Find where the given text appears and provide that cell's center as (X, Y) coordinate. 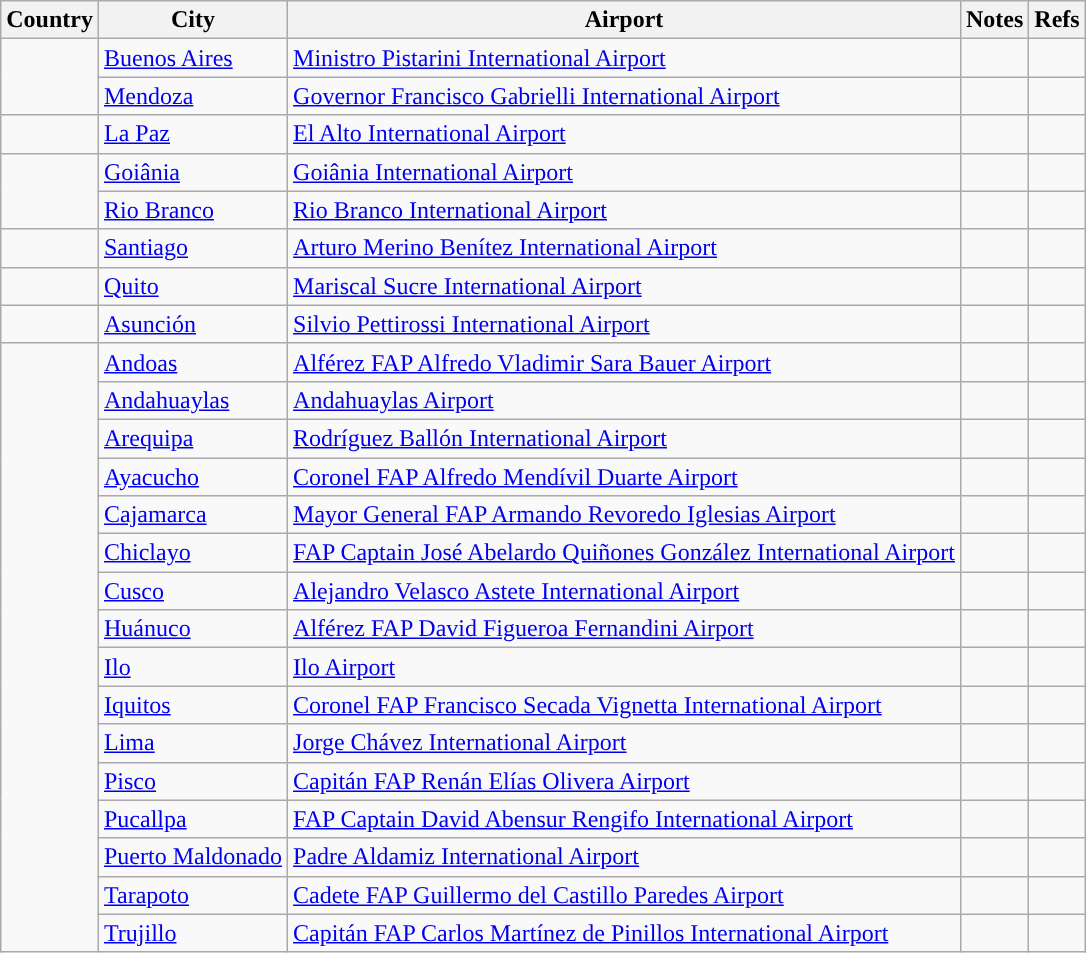
FAP Captain David Abensur Rengifo International Airport (624, 819)
Ilo (192, 667)
Cusco (192, 591)
Quito (192, 286)
Andoas (192, 362)
Andahuaylas Airport (624, 400)
Ayacucho (192, 477)
Rio Branco International Airport (624, 210)
Buenos Aires (192, 58)
Ministro Pistarini International Airport (624, 58)
Iquitos (192, 705)
Pucallpa (192, 819)
Padre Aldamiz International Airport (624, 857)
Pisco (192, 781)
Governor Francisco Gabrielli International Airport (624, 96)
El Alto International Airport (624, 134)
Airport (624, 20)
Cajamarca (192, 515)
Mendoza (192, 96)
Goiânia (192, 172)
Silvio Pettirossi International Airport (624, 324)
Tarapoto (192, 895)
Refs (1057, 20)
Alférez FAP Alfredo Vladimir Sara Bauer Airport (624, 362)
Alejandro Velasco Astete International Airport (624, 591)
Capitán FAP Renán Elías Olivera Airport (624, 781)
Cadete FAP Guillermo del Castillo Paredes Airport (624, 895)
La Paz (192, 134)
Chiclayo (192, 553)
Trujillo (192, 933)
FAP Captain José Abelardo Quiñones González International Airport (624, 553)
Jorge Chávez International Airport (624, 743)
Andahuaylas (192, 400)
Coronel FAP Francisco Secada Vignetta International Airport (624, 705)
Rio Branco (192, 210)
Santiago (192, 248)
Mariscal Sucre International Airport (624, 286)
Notes (994, 20)
Puerto Maldonado (192, 857)
Goiânia International Airport (624, 172)
City (192, 20)
Asunción (192, 324)
Arequipa (192, 438)
Rodríguez Ballón International Airport (624, 438)
Arturo Merino Benítez International Airport (624, 248)
Mayor General FAP Armando Revoredo Iglesias Airport (624, 515)
Coronel FAP Alfredo Mendívil Duarte Airport (624, 477)
Lima (192, 743)
Alférez FAP David Figueroa Fernandini Airport (624, 629)
Country (50, 20)
Ilo Airport (624, 667)
Capitán FAP Carlos Martínez de Pinillos International Airport (624, 933)
Huánuco (192, 629)
